For the text-containing cell, return its midpoint in (X, Y) coordinate format. 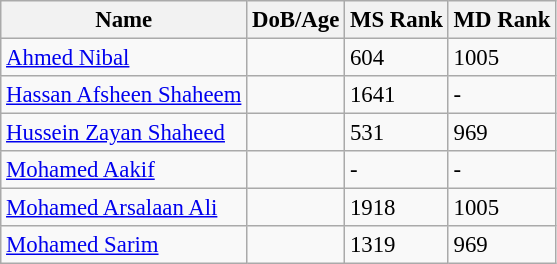
MS Rank (397, 20)
Hassan Afsheen Shaheem (124, 95)
Mohamed Arsalaan Ali (124, 208)
604 (397, 58)
Name (124, 20)
1641 (397, 95)
Mohamed Aakif (124, 170)
1918 (397, 208)
Ahmed Nibal (124, 58)
531 (397, 133)
MD Rank (502, 20)
1319 (397, 245)
Hussein Zayan Shaheed (124, 133)
DoB/Age (296, 20)
Mohamed Sarim (124, 245)
